From the cell containing the given text, extract its center point as [X, Y] coordinate. 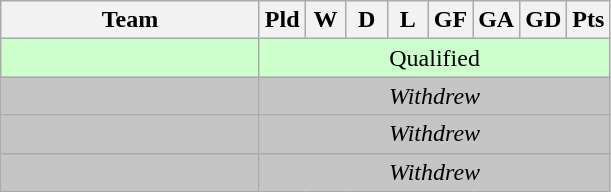
GF [450, 20]
W [326, 20]
Pts [588, 20]
GD [544, 20]
D [366, 20]
Team [130, 20]
GA [496, 20]
Qualified [434, 58]
L [408, 20]
Pld [282, 20]
